Locate the cell with the specified text and output its [X, Y] center coordinate. 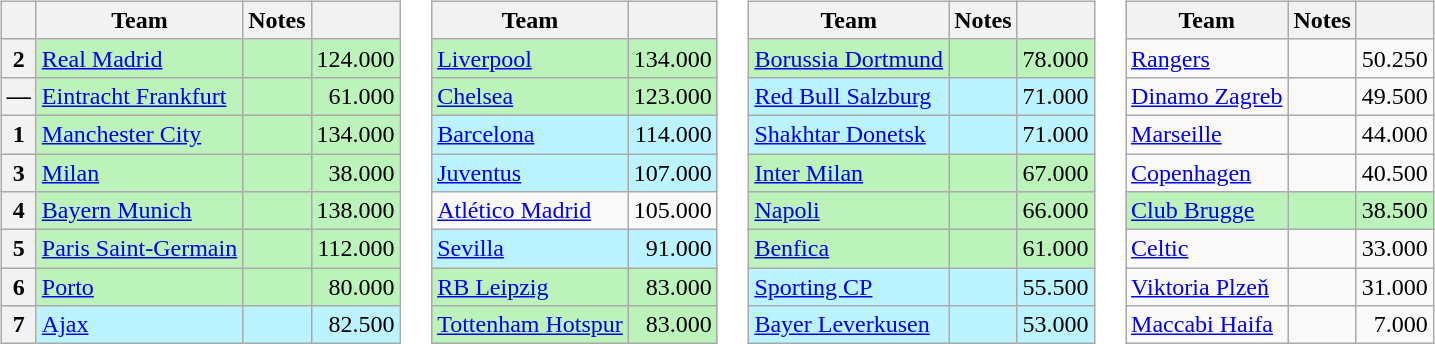
Celtic [1207, 249]
Viktoria Plzeň [1207, 287]
Ajax [139, 325]
67.000 [1056, 173]
Bayern Munich [139, 211]
33.000 [1394, 249]
Bayer Leverkusen [849, 325]
Copenhagen [1207, 173]
Benfica [849, 249]
138.000 [356, 211]
Milan [139, 173]
82.500 [356, 325]
— [18, 96]
49.500 [1394, 96]
3 [18, 173]
105.000 [672, 211]
38.000 [356, 173]
Porto [139, 287]
78.000 [1056, 58]
53.000 [1056, 325]
Real Madrid [139, 58]
Sevilla [530, 249]
1 [18, 134]
RB Leipzig [530, 287]
Tottenham Hotspur [530, 325]
Napoli [849, 211]
38.500 [1394, 211]
Juventus [530, 173]
5 [18, 249]
Shakhtar Donetsk [849, 134]
4 [18, 211]
Eintracht Frankfurt [139, 96]
7.000 [1394, 325]
50.250 [1394, 58]
114.000 [672, 134]
31.000 [1394, 287]
Barcelona [530, 134]
Club Brugge [1207, 211]
Maccabi Haifa [1207, 325]
Manchester City [139, 134]
91.000 [672, 249]
Atlético Madrid [530, 211]
Rangers [1207, 58]
Inter Milan [849, 173]
80.000 [356, 287]
6 [18, 287]
Sporting CP [849, 287]
Marseille [1207, 134]
55.500 [1056, 287]
124.000 [356, 58]
40.500 [1394, 173]
112.000 [356, 249]
66.000 [1056, 211]
Paris Saint-Germain [139, 249]
Dinamo Zagreb [1207, 96]
123.000 [672, 96]
107.000 [672, 173]
Red Bull Salzburg [849, 96]
7 [18, 325]
Chelsea [530, 96]
Liverpool [530, 58]
44.000 [1394, 134]
2 [18, 58]
Borussia Dortmund [849, 58]
